Provide the [x, y] coordinate of the cell's center where the given text is located.  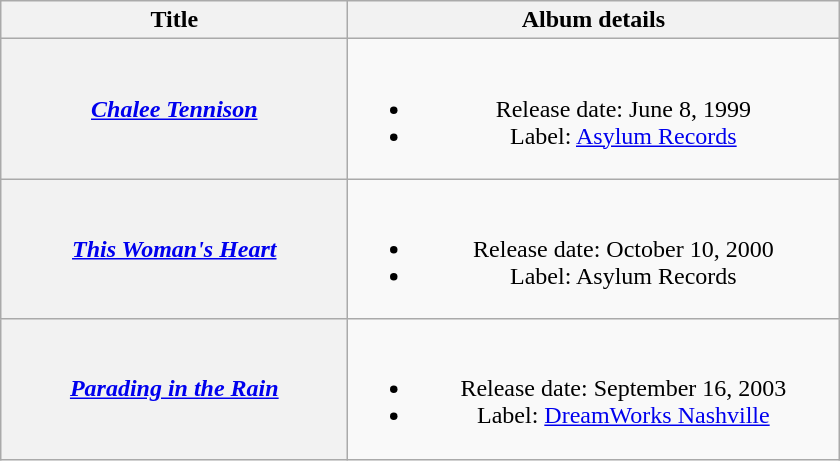
This Woman's Heart [174, 249]
Title [174, 20]
Album details [594, 20]
Release date: June 8, 1999Label: Asylum Records [594, 109]
Parading in the Rain [174, 389]
Release date: September 16, 2003Label: DreamWorks Nashville [594, 389]
Release date: October 10, 2000Label: Asylum Records [594, 249]
Chalee Tennison [174, 109]
